Extract the [X, Y] coordinate from the center of the cell holding the provided text.  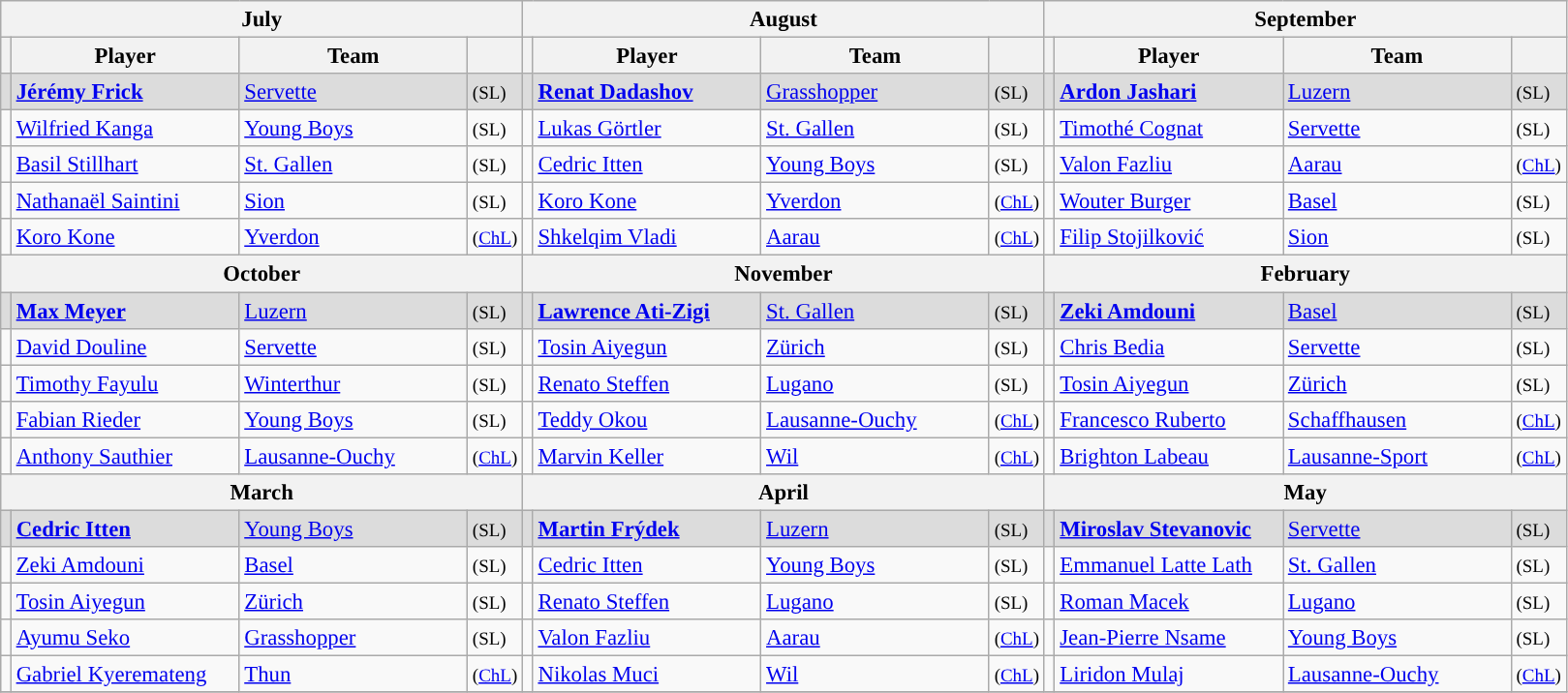
Lukas Görtler [647, 129]
Winterthur [354, 383]
Timothy Fayulu [125, 383]
April [784, 493]
May [1306, 493]
February [1306, 274]
August [784, 19]
Brighton Labeau [1169, 456]
Francesco Ruberto [1169, 419]
Emmanuel Latte Lath [1169, 565]
Chris Bedia [1169, 346]
October [261, 274]
Lausanne-Sport [1398, 456]
Lawrence Ati-Zigi [647, 311]
Thun [354, 675]
Nikolas Muci [647, 675]
Teddy Okou [647, 419]
Timothé Cognat [1169, 129]
Fabian Rieder [125, 419]
David Douline [125, 346]
Jérémy Frick [125, 92]
Gabriel Kyeremateng [125, 675]
Roman Macek [1169, 601]
Schaffhausen [1398, 419]
Miroslav Stevanovic [1169, 528]
Filip Stojilković [1169, 237]
Renat Dadashov [647, 92]
Nathanaël Saintini [125, 201]
Ardon Jashari [1169, 92]
July [261, 19]
Shkelqim Vladi [647, 237]
Anthony Sauthier [125, 456]
March [261, 493]
Martin Frýdek [647, 528]
Wouter Burger [1169, 201]
Basil Stillhart [125, 165]
Jean-Pierre Nsame [1169, 638]
Wilfried Kanga [125, 129]
November [784, 274]
Ayumu Seko [125, 638]
Max Meyer [125, 311]
Marvin Keller [647, 456]
Liridon Mulaj [1169, 675]
September [1306, 19]
